Extract the [X, Y] coordinate from the center of the cell holding the provided text.  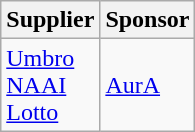
Supplier [50, 20]
Sponsor [148, 20]
Umbro NAAI Lotto [50, 85]
AurA [148, 85]
